Determine the (X, Y) coordinate at the center of the cell enclosing the given text.  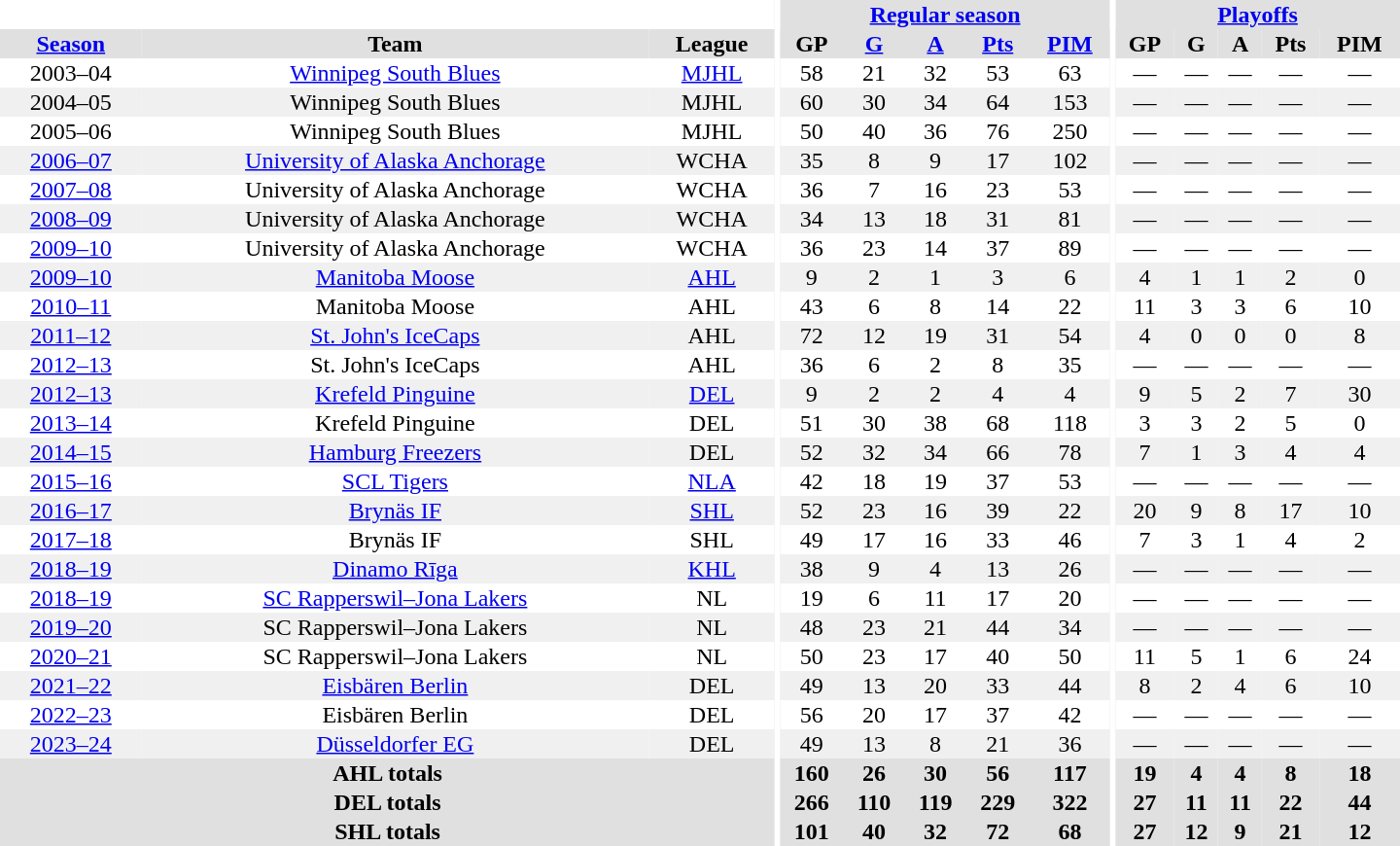
NLA (712, 481)
58 (811, 73)
24 (1359, 656)
League (712, 44)
KHL (712, 569)
153 (1069, 102)
2020–21 (71, 656)
2008–09 (71, 219)
2011–12 (71, 335)
2015–16 (71, 481)
2007–08 (71, 190)
160 (811, 773)
78 (1069, 452)
2004–05 (71, 102)
54 (1069, 335)
SCL Tigers (396, 481)
64 (997, 102)
46 (1069, 540)
2019–20 (71, 627)
43 (811, 306)
119 (935, 802)
110 (873, 802)
66 (997, 452)
Season (71, 44)
2021–22 (71, 686)
SHL totals (387, 831)
2005–06 (71, 131)
2017–18 (71, 540)
101 (811, 831)
Düsseldorfer EG (396, 744)
322 (1069, 802)
AHL totals (387, 773)
Regular season (945, 15)
2014–15 (71, 452)
2013–14 (71, 423)
76 (997, 131)
2016–17 (71, 511)
2003–04 (71, 73)
51 (811, 423)
118 (1069, 423)
39 (997, 511)
Hamburg Freezers (396, 452)
60 (811, 102)
81 (1069, 219)
266 (811, 802)
Playoffs (1258, 15)
102 (1069, 160)
2022–23 (71, 715)
DEL totals (387, 802)
117 (1069, 773)
2023–24 (71, 744)
2010–11 (71, 306)
2006–07 (71, 160)
Team (396, 44)
250 (1069, 131)
48 (811, 627)
89 (1069, 248)
229 (997, 802)
Dinamo Rīga (396, 569)
63 (1069, 73)
